For the text-containing cell, return its midpoint in [X, Y] coordinate format. 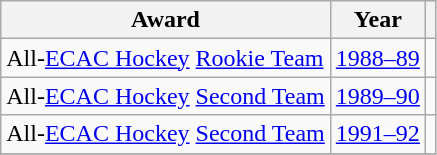
Award [166, 20]
1989–90 [378, 96]
All-ECAC Hockey Rookie Team [166, 58]
Year [378, 20]
1991–92 [378, 134]
1988–89 [378, 58]
